Determine the [x, y] coordinate at the center of the cell enclosing the given text.  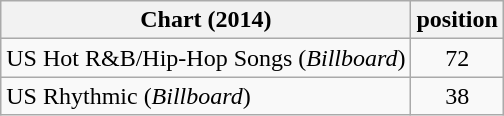
position [457, 20]
72 [457, 58]
US Rhythmic (Billboard) [206, 96]
Chart (2014) [206, 20]
38 [457, 96]
US Hot R&B/Hip-Hop Songs (Billboard) [206, 58]
